Search for the cell housing the specified text and yield its (X, Y) center coordinate. 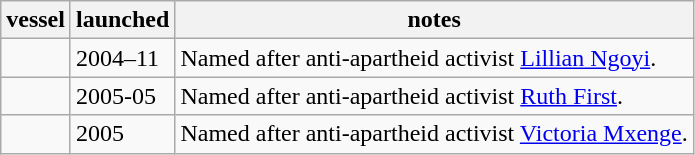
launched (122, 20)
2005-05 (122, 96)
notes (434, 20)
Named after anti-apartheid activist Ruth First. (434, 96)
2004–11 (122, 58)
2005 (122, 134)
Named after anti-apartheid activist Lillian Ngoyi. (434, 58)
vessel (36, 20)
Named after anti-apartheid activist Victoria Mxenge. (434, 134)
